Determine the [x, y] coordinate at the center of the cell enclosing the given text.  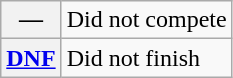
Did not compete [146, 20]
DNF [31, 58]
Did not finish [146, 58]
— [31, 20]
